Pinpoint the cell where the given text exists, returning its (x, y) midpoint coordinate. 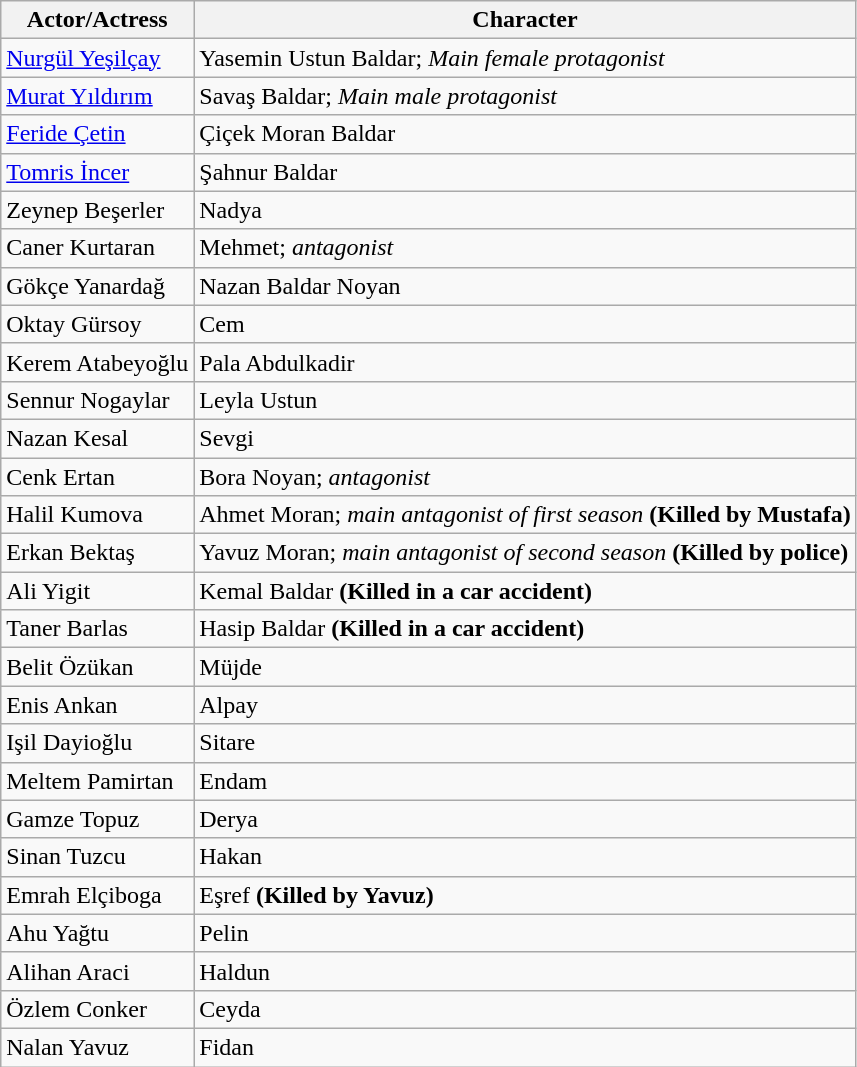
Nazan Kesal (98, 438)
Endam (525, 781)
Işil Dayioğlu (98, 743)
Gökçe Yanardağ (98, 286)
Çiçek Moran Baldar (525, 134)
Haldun (525, 971)
Ceyda (525, 1009)
Pala Abdulkadir (525, 362)
Meltem Pamirtan (98, 781)
Cenk Ertan (98, 477)
Alpay (525, 705)
Taner Barlas (98, 629)
Caner Kurtaran (98, 248)
Ahu Yağtu (98, 933)
Yasemin Ustun Baldar; Main female protagonist (525, 58)
Hakan (525, 857)
Halil Kumova (98, 515)
Emrah Elçiboga (98, 895)
Hasip Baldar (Killed in a car accident) (525, 629)
Sitare (525, 743)
Yavuz Moran; main antagonist of second season (Killed by police) (525, 553)
Alihan Araci (98, 971)
Nalan Yavuz (98, 1047)
Savaş Baldar; Main male protagonist (525, 96)
Bora Noyan; antagonist (525, 477)
Enis Ankan (98, 705)
Erkan Bektaş (98, 553)
Murat Yıldırım (98, 96)
Tomris İncer (98, 172)
Leyla Ustun (525, 400)
Derya (525, 819)
Kemal Baldar (Killed in a car accident) (525, 591)
Fidan (525, 1047)
Eşref (Killed by Yavuz) (525, 895)
Belit Özükan (98, 667)
Sevgi (525, 438)
Şahnur Baldar (525, 172)
Ahmet Moran; main antagonist of first season (Killed by Mustafa) (525, 515)
Gamze Topuz (98, 819)
Feride Çetin (98, 134)
Oktay Gürsoy (98, 324)
Müjde (525, 667)
Sennur Nogaylar (98, 400)
Kerem Atabeyoğlu (98, 362)
Zeynep Beşerler (98, 210)
Mehmet; antagonist (525, 248)
Pelin (525, 933)
Ali Yigit (98, 591)
Character (525, 20)
Cem (525, 324)
Nadya (525, 210)
Nurgül Yeşilçay (98, 58)
Özlem Conker (98, 1009)
Actor/Actress (98, 20)
Sinan Tuzcu (98, 857)
Nazan Baldar Noyan (525, 286)
